For the text-containing cell, return its midpoint in [X, Y] coordinate format. 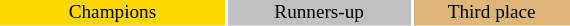
Runners-up [319, 13]
Third place [492, 13]
Champions [112, 13]
